From the cell containing the given text, extract its center point as (X, Y) coordinate. 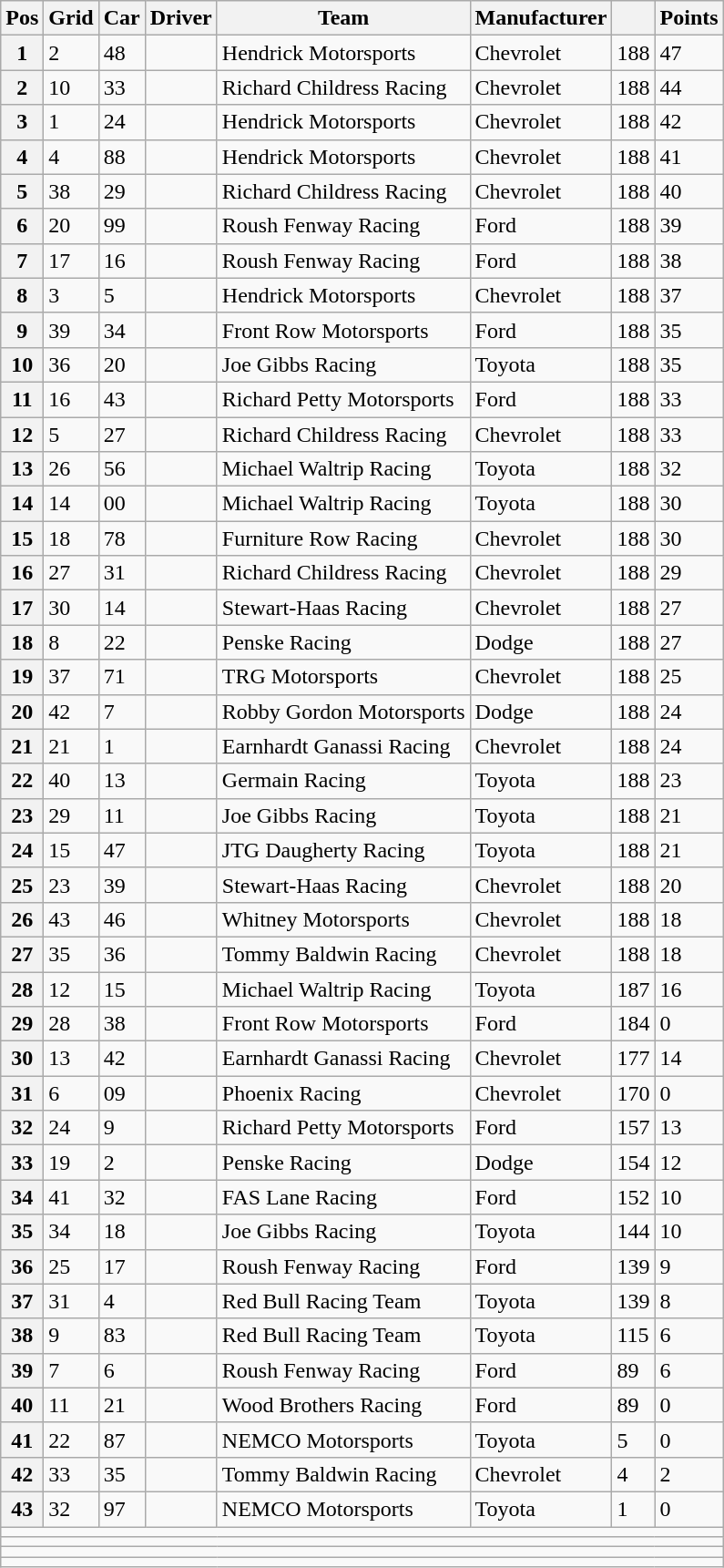
Whitney Motorsports (343, 919)
JTG Daugherty Racing (343, 850)
TRG Motorsports (343, 677)
44 (688, 87)
46 (122, 919)
Manufacturer (541, 18)
154 (634, 1163)
Robby Gordon Motorsports (343, 712)
87 (122, 1440)
157 (634, 1128)
88 (122, 157)
177 (634, 1059)
Pos (22, 18)
97 (122, 1509)
184 (634, 1024)
FAS Lane Racing (343, 1197)
187 (634, 989)
Phoenix Racing (343, 1093)
99 (122, 226)
115 (634, 1336)
170 (634, 1093)
Grid (71, 18)
56 (122, 469)
71 (122, 677)
Team (343, 18)
152 (634, 1197)
Germain Racing (343, 781)
Driver (180, 18)
Wood Brothers Racing (343, 1405)
Furniture Row Racing (343, 538)
83 (122, 1336)
78 (122, 538)
Points (688, 18)
144 (634, 1232)
09 (122, 1093)
Car (122, 18)
48 (122, 53)
00 (122, 504)
